For the text-containing cell, return its midpoint in [X, Y] coordinate format. 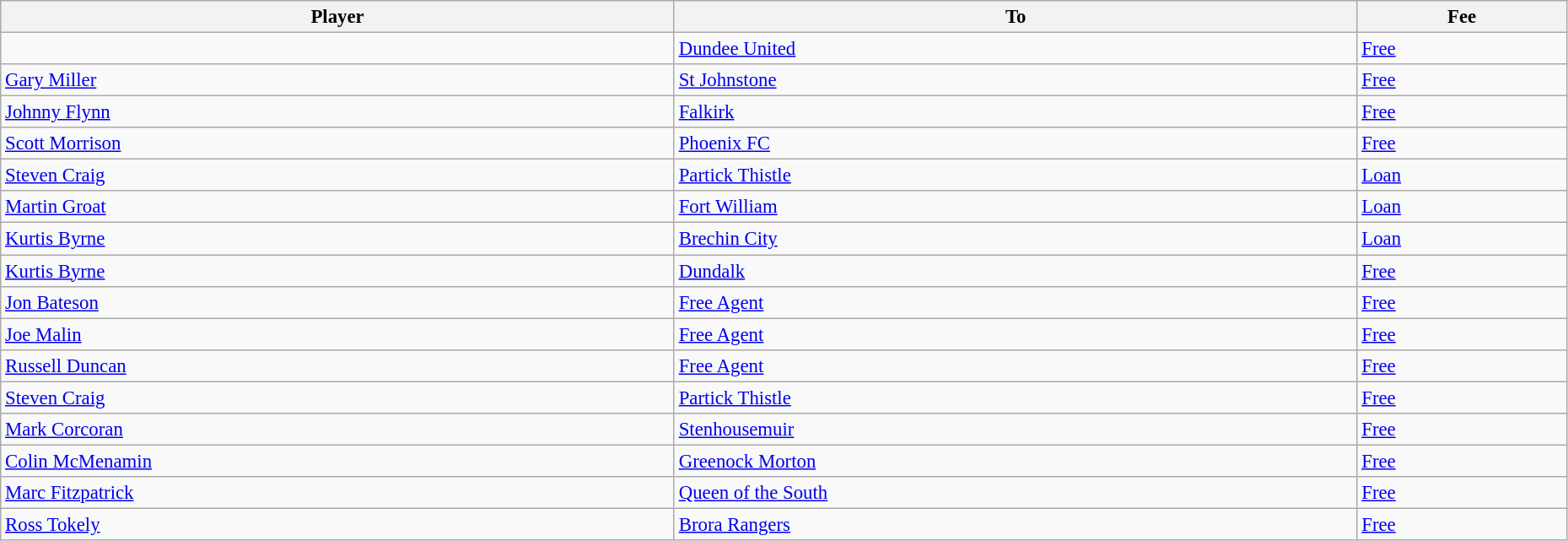
Player [337, 17]
Queen of the South [1016, 493]
Fort William [1016, 207]
Fee [1462, 17]
Dundee United [1016, 49]
St Johnstone [1016, 80]
Mark Corcoran [337, 430]
Phoenix FC [1016, 143]
Dundalk [1016, 271]
To [1016, 17]
Martin Groat [337, 207]
Jon Bateson [337, 302]
Johnny Flynn [337, 112]
Joe Malin [337, 334]
Scott Morrison [337, 143]
Marc Fitzpatrick [337, 493]
Gary Miller [337, 80]
Greenock Morton [1016, 461]
Brechin City [1016, 239]
Stenhousemuir [1016, 430]
Russell Duncan [337, 365]
Brora Rangers [1016, 524]
Ross Tokely [337, 524]
Colin McMenamin [337, 461]
Falkirk [1016, 112]
